Return the [X, Y] coordinate for the center point of the cell that contains the specified text.  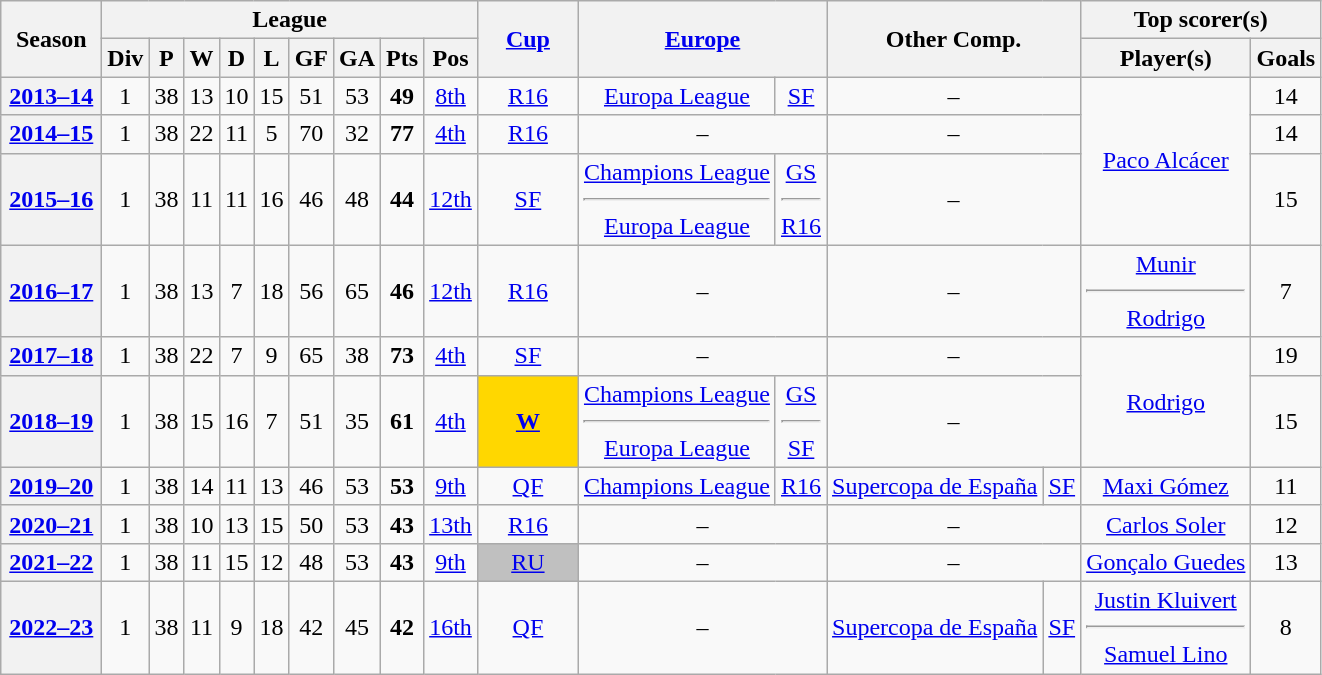
Carlos Soler [1166, 524]
Champions League [676, 486]
2014–15 [52, 134]
GF [311, 58]
League [290, 20]
D [236, 58]
Rodrigo [1166, 402]
77 [402, 134]
13th [451, 524]
MunirRodrigo [1166, 291]
2020–21 [52, 524]
Cup [528, 39]
2017–18 [52, 356]
Goals [1286, 58]
32 [358, 134]
50 [311, 524]
19 [1286, 356]
Pos [451, 58]
2019–20 [52, 486]
70 [311, 134]
2013–14 [52, 96]
Player(s) [1166, 58]
5 [272, 134]
2018–19 [52, 421]
P [166, 58]
Justin KluivertSamuel Lino [1166, 627]
49 [402, 96]
44 [402, 199]
2015–16 [52, 199]
56 [311, 291]
2021–22 [52, 562]
Europe [702, 39]
Paco Alcácer [1166, 161]
73 [402, 356]
Season [52, 39]
GSR16 [800, 199]
2022–23 [52, 627]
8 [1286, 627]
8th [451, 96]
Pts [402, 58]
16th [451, 627]
61 [402, 421]
Div [126, 58]
L [272, 58]
Other Comp. [954, 39]
2016–17 [52, 291]
GSSF [800, 421]
RU [528, 562]
Top scorer(s) [1201, 20]
35 [358, 421]
Maxi Gómez [1166, 486]
Gonçalo Guedes [1166, 562]
Europa League [676, 96]
GA [358, 58]
45 [358, 627]
